Pinpoint the cell where the given text exists, returning its [X, Y] midpoint coordinate. 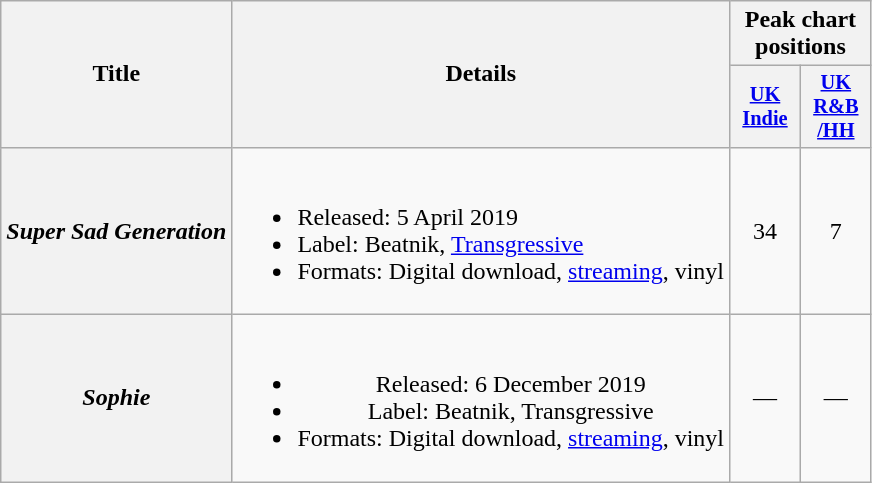
Released: 6 December 2019Label: Beatnik, TransgressiveFormats: Digital download, streaming, vinyl [481, 398]
UKR&B/HH [836, 107]
Super Sad Generation [116, 230]
Released: 5 April 2019Label: Beatnik, TransgressiveFormats: Digital download, streaming, vinyl [481, 230]
34 [766, 230]
Peak chart positions [801, 34]
UKIndie [766, 107]
7 [836, 230]
Title [116, 74]
Details [481, 74]
Sophie [116, 398]
